Scan for the cell matching the given text and deliver its [X, Y] coordinate at center. 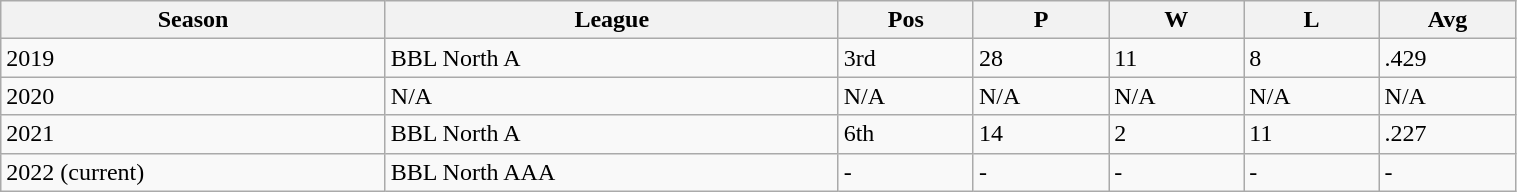
.227 [1448, 134]
Avg [1448, 20]
3rd [906, 58]
6th [906, 134]
Season [194, 20]
2020 [194, 96]
2021 [194, 134]
14 [1040, 134]
BBL North AAA [612, 172]
P [1040, 20]
.429 [1448, 58]
8 [1312, 58]
L [1312, 20]
2019 [194, 58]
28 [1040, 58]
2022 (current) [194, 172]
W [1176, 20]
2 [1176, 134]
Pos [906, 20]
League [612, 20]
